Return the (X, Y) coordinate for the center point of the cell that contains the specified text.  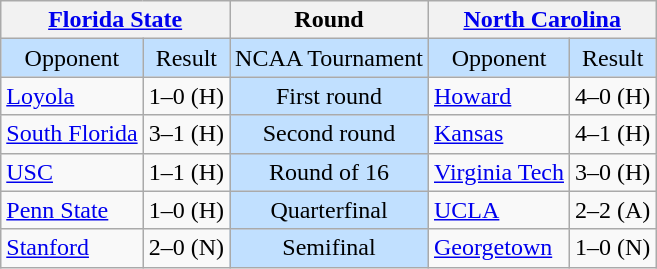
Second round (330, 134)
3–1 (H) (186, 134)
Kansas (498, 134)
Florida State (116, 20)
2–2 (A) (613, 210)
NCAA Tournament (330, 58)
Howard (498, 96)
Semifinal (330, 248)
UCLA (498, 210)
3–0 (H) (613, 172)
USC (72, 172)
1–0 (N) (613, 248)
4–0 (H) (613, 96)
4–1 (H) (613, 134)
Penn State (72, 210)
Quarterfinal (330, 210)
Virginia Tech (498, 172)
1–1 (H) (186, 172)
Round of 16 (330, 172)
First round (330, 96)
North Carolina (542, 20)
2–0 (N) (186, 248)
Round (330, 20)
South Florida (72, 134)
Georgetown (498, 248)
Stanford (72, 248)
Loyola (72, 96)
